Detect which cell encompasses the target text, then output its (x, y) center coordinate. 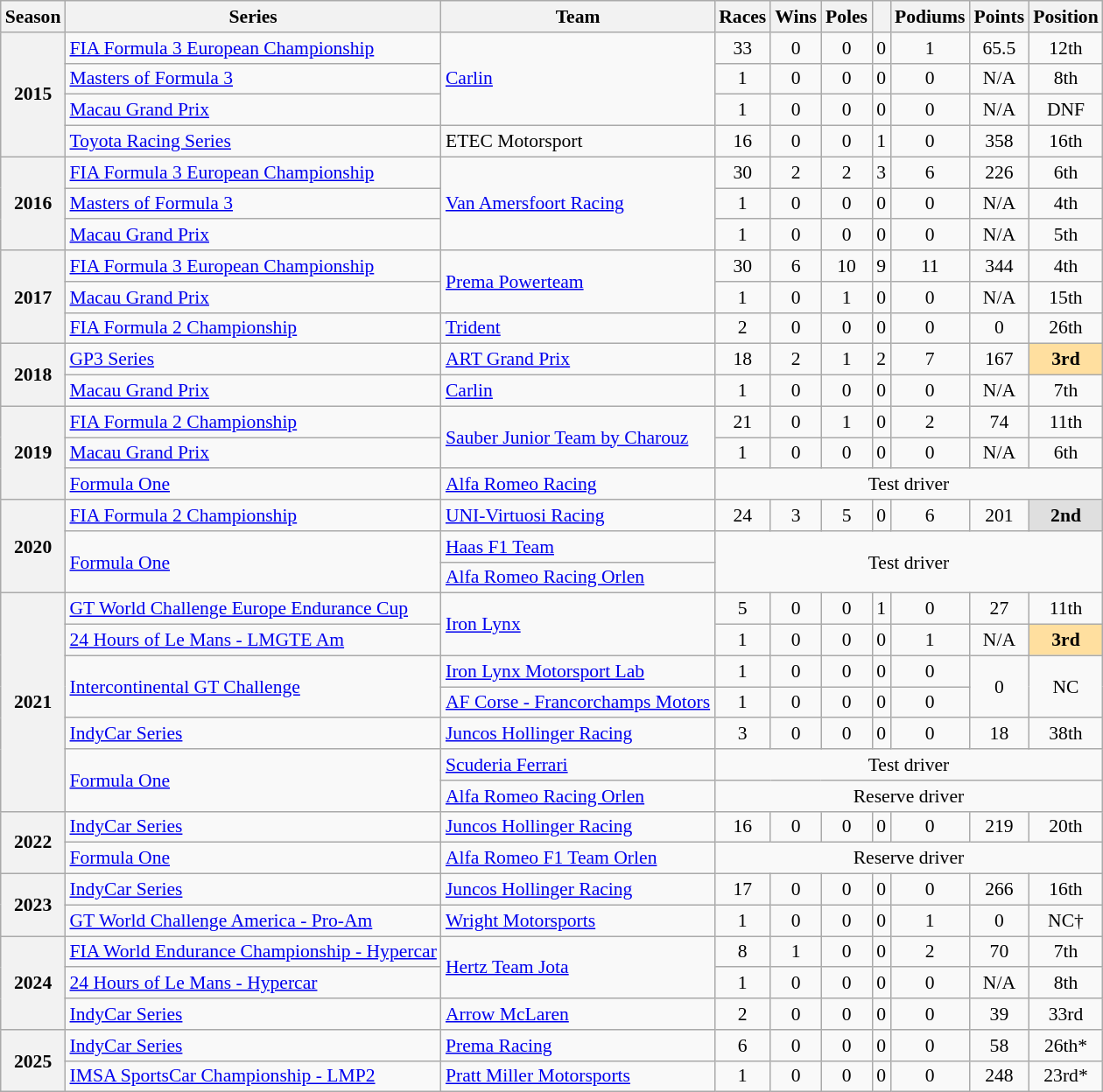
24 Hours of Le Mans - Hypercar (252, 983)
10 (847, 266)
ART Grand Prix (578, 360)
38th (1065, 734)
12th (1065, 48)
Points (1000, 17)
GP3 Series (252, 360)
Iron Lynx Motorsport Lab (578, 671)
Sauber Junior Team by Charouz (578, 437)
74 (1000, 422)
GT World Challenge Europe Endurance Cup (252, 609)
2018 (33, 374)
UNI-Virtuosi Racing (578, 515)
Alfa Romeo F1 Team Orlen (578, 858)
24 Hours of Le Mans - LMGTE Am (252, 640)
Season (33, 17)
Scuderia Ferrari (578, 765)
27 (1000, 609)
2025 (33, 1060)
26th (1065, 328)
248 (1000, 1076)
24 (742, 515)
Position (1065, 17)
8 (742, 952)
70 (1000, 952)
58 (1000, 1046)
2021 (33, 702)
IMSA SportsCar Championship - LMP2 (252, 1076)
7 (930, 360)
201 (1000, 515)
167 (1000, 360)
DNF (1065, 110)
Prema Powerteam (578, 282)
Haas F1 Team (578, 547)
2nd (1065, 515)
Wins (796, 17)
2023 (33, 905)
Wright Motorsports (578, 920)
NC (1065, 686)
Prema Racing (578, 1046)
5th (1065, 235)
GT World Challenge America - Pro-Am (252, 920)
2017 (33, 297)
226 (1000, 172)
15th (1065, 297)
266 (1000, 890)
358 (1000, 142)
Series (252, 17)
21 (742, 422)
20th (1065, 827)
26th* (1065, 1046)
9 (881, 266)
2022 (33, 842)
33rd (1065, 1014)
ETEC Motorsport (578, 142)
2016 (33, 203)
33 (742, 48)
2020 (33, 546)
FIA World Endurance Championship - Hypercar (252, 952)
39 (1000, 1014)
219 (1000, 827)
11 (930, 266)
Van Amersfoort Racing (578, 203)
Trident (578, 328)
17 (742, 890)
NC† (1065, 920)
Podiums (930, 17)
Races (742, 17)
Iron Lynx (578, 625)
23rd* (1065, 1076)
Hertz Team Jota (578, 968)
344 (1000, 266)
Poles (847, 17)
2015 (33, 94)
Toyota Racing Series (252, 142)
Alfa Romeo Racing (578, 485)
Pratt Miller Motorsports (578, 1076)
Team (578, 17)
65.5 (1000, 48)
Intercontinental GT Challenge (252, 686)
Arrow McLaren (578, 1014)
2019 (33, 453)
AF Corse - Francorchamps Motors (578, 703)
2024 (33, 983)
